Determine the (X, Y) coordinate at the center of the cell enclosing the given text.  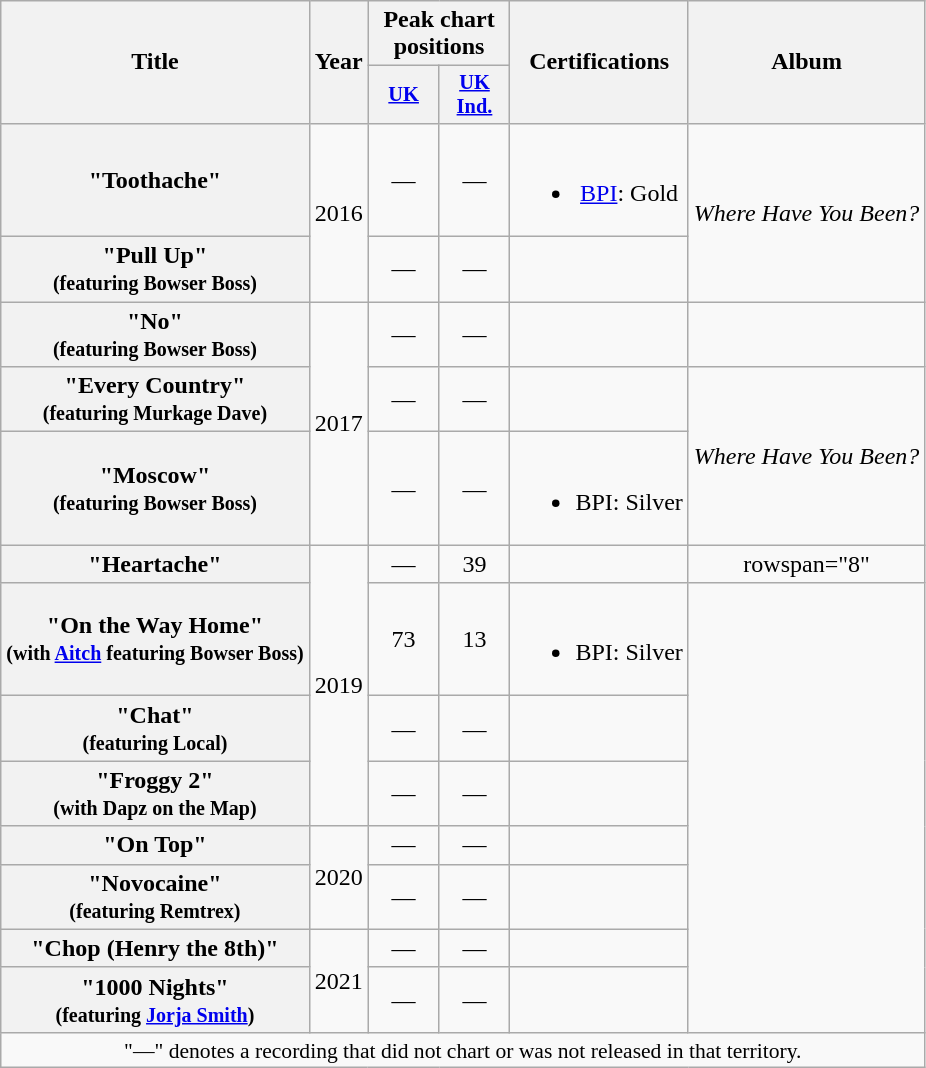
BPI: Gold (599, 180)
"Novocaine" (featuring Remtrex) (155, 896)
"—" denotes a recording that did not chart or was not released in that territory. (463, 1050)
"Chat" (featuring Local) (155, 728)
UK (404, 95)
2020 (338, 878)
39 (474, 564)
"On Top" (155, 845)
"On the Way Home"(with Aitch featuring Bowser Boss) (155, 640)
"Moscow" (featuring Bowser Boss) (155, 488)
"Heartache" (155, 564)
2021 (338, 980)
rowspan="8" (806, 564)
2019 (338, 686)
Title (155, 62)
13 (474, 640)
"Every Country" (featuring Murkage Dave) (155, 400)
Peak chart positions (439, 34)
"Pull Up" (featuring Bowser Boss) (155, 270)
Certifications (599, 62)
Album (806, 62)
2016 (338, 212)
Year (338, 62)
"No" (featuring Bowser Boss) (155, 334)
"Chop (Henry the 8th)" (155, 948)
"Toothache" (155, 180)
"1000 Nights" (featuring Jorja Smith) (155, 1000)
73 (404, 640)
2017 (338, 424)
"Froggy 2" (with Dapz on the Map) (155, 794)
UKInd. (474, 95)
